Pinpoint the cell where the given text exists, returning its [X, Y] midpoint coordinate. 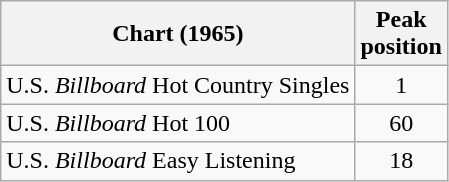
U.S. Billboard Hot 100 [178, 123]
1 [401, 85]
Peakposition [401, 34]
U.S. Billboard Hot Country Singles [178, 85]
60 [401, 123]
18 [401, 161]
Chart (1965) [178, 34]
U.S. Billboard Easy Listening [178, 161]
